Detect which cell encompasses the target text, then output its (x, y) center coordinate. 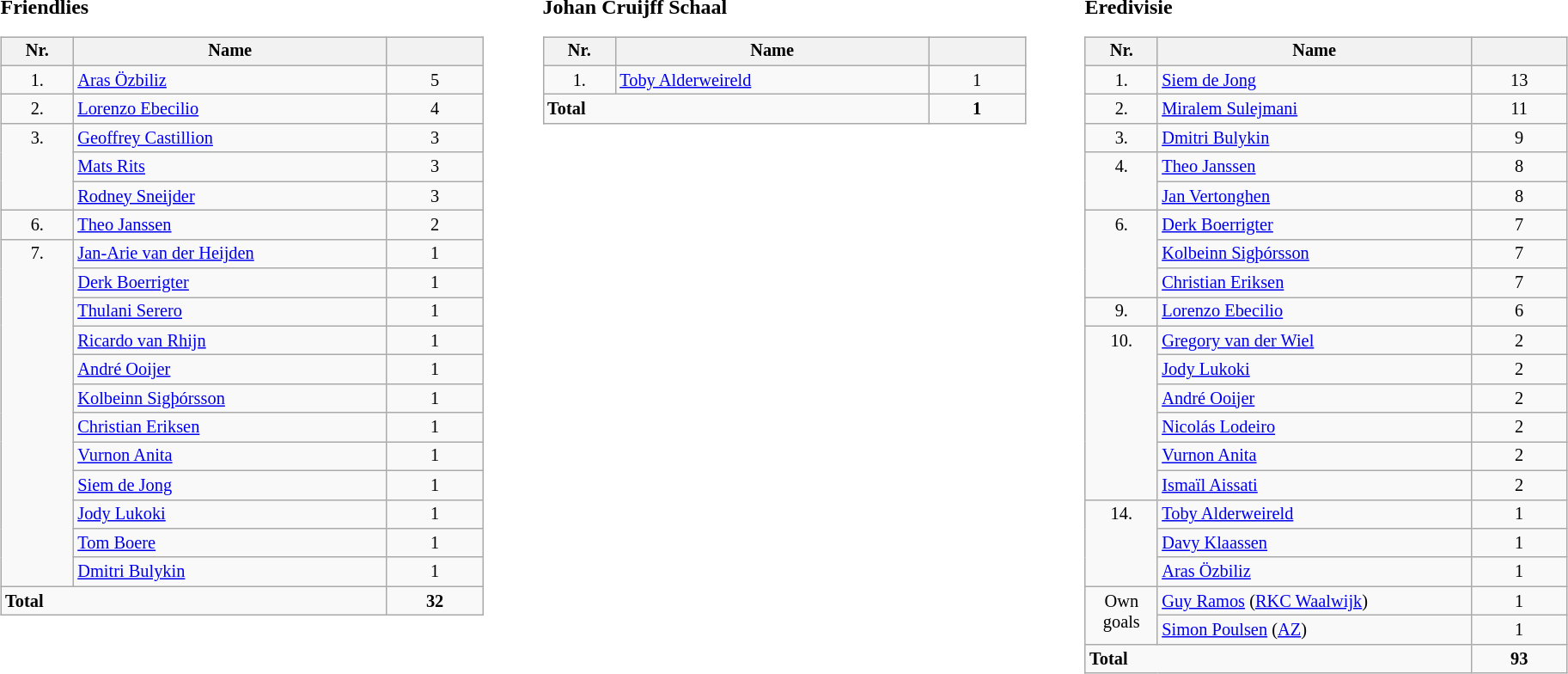
Davy Klaassen (1315, 543)
Tom Boere (230, 543)
7. (37, 413)
Thulani Serero (230, 312)
9. (1121, 312)
Jan-Arie van der Heijden (230, 254)
14. (1121, 543)
32 (435, 601)
Guy Ramos (RKC Waalwijk) (1315, 601)
13 (1519, 80)
Simon Poulsen (AZ) (1315, 630)
Ricardo van Rhijn (230, 340)
Rodney Sneijder (230, 196)
Jan Vertonghen (1315, 196)
6 (1519, 312)
9 (1519, 138)
Ismaïl Aissati (1315, 485)
Gregory van der Wiel (1315, 340)
5 (435, 80)
Geoffrey Castillion (230, 138)
Mats Rits (230, 167)
4 (435, 109)
Miralem Sulejmani (1315, 109)
Own goals (1121, 616)
4. (1121, 181)
10. (1121, 413)
Nicolás Lodeiro (1315, 427)
93 (1519, 659)
11 (1519, 109)
